Find where the given text appears and provide that cell's center as (X, Y) coordinate. 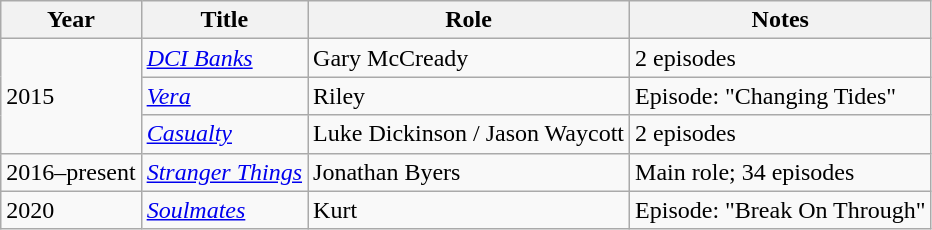
Title (224, 20)
2015 (71, 96)
DCI Banks (224, 58)
Episode: "Break On Through" (781, 210)
Role (469, 20)
Gary McCready (469, 58)
Jonathan Byers (469, 172)
Vera (224, 96)
Episode: "Changing Tides" (781, 96)
Stranger Things (224, 172)
2020 (71, 210)
Riley (469, 96)
Main role; 34 episodes (781, 172)
Soulmates (224, 210)
Kurt (469, 210)
Casualty (224, 134)
Year (71, 20)
Notes (781, 20)
2016–present (71, 172)
Luke Dickinson / Jason Waycott (469, 134)
